Scan for the cell matching the given text and deliver its (X, Y) coordinate at center. 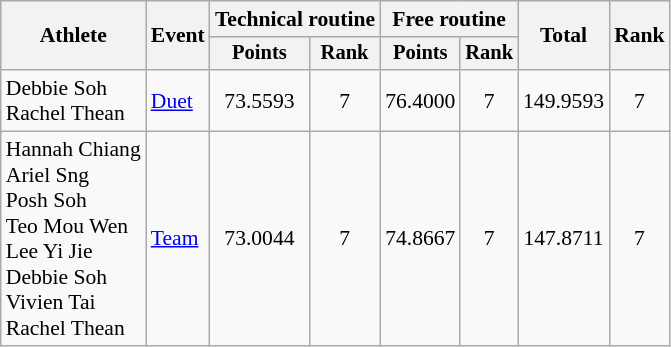
Athlete (74, 36)
Event (178, 36)
Total (564, 36)
147.8711 (564, 239)
73.0044 (260, 239)
73.5593 (260, 100)
149.9593 (564, 100)
74.8667 (420, 239)
Hannah ChiangAriel SngPosh SohTeo Mou WenLee Yi JieDebbie SohVivien TaiRachel Thean (74, 239)
Duet (178, 100)
Technical routine (295, 19)
Team (178, 239)
Free routine (449, 19)
76.4000 (420, 100)
Debbie SohRachel Thean (74, 100)
